Scan for the cell matching the given text and deliver its [x, y] coordinate at center. 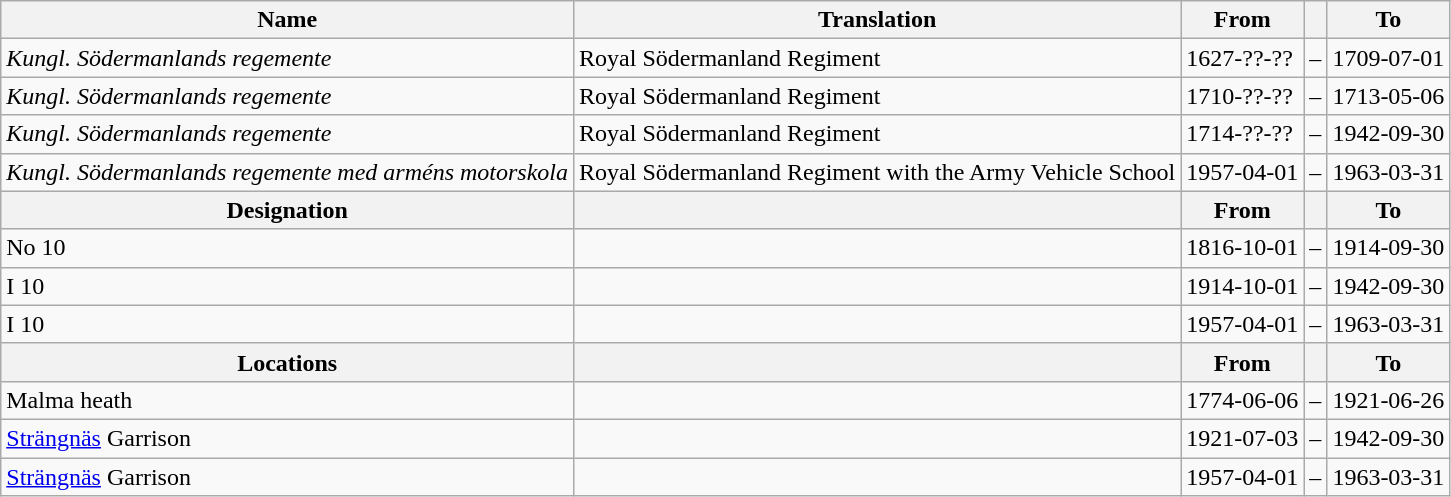
No 10 [288, 248]
1710-??-?? [1242, 96]
1627-??-?? [1242, 58]
1816-10-01 [1242, 248]
1714-??-?? [1242, 134]
Designation [288, 210]
Locations [288, 362]
1709-07-01 [1388, 58]
Translation [878, 20]
1921-06-26 [1388, 400]
1921-07-03 [1242, 438]
Name [288, 20]
1914-10-01 [1242, 286]
1914-09-30 [1388, 248]
Kungl. Södermanlands regemente med arméns motorskola [288, 172]
Malma heath [288, 400]
1774-06-06 [1242, 400]
Royal Södermanland Regiment with the Army Vehicle School [878, 172]
1713-05-06 [1388, 96]
